Pinpoint the cell where the given text exists, returning its [x, y] midpoint coordinate. 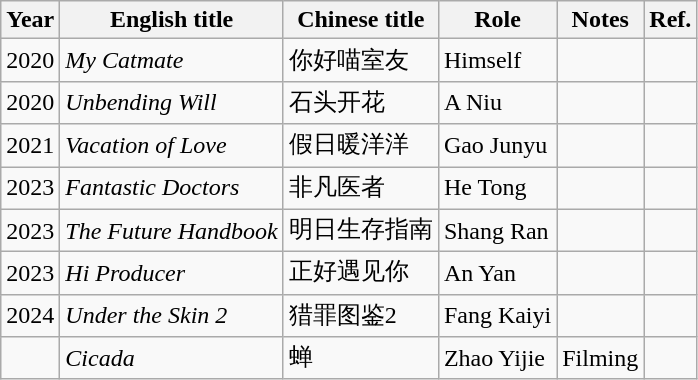
Cicada [172, 358]
Shang Ran [497, 230]
2024 [30, 316]
Ref. [670, 20]
Zhao Yijie [497, 358]
蝉 [360, 358]
非凡医者 [360, 188]
Filming [600, 358]
A Niu [497, 102]
Fantastic Doctors [172, 188]
An Yan [497, 274]
猎罪图鉴2 [360, 316]
Role [497, 20]
He Tong [497, 188]
Fang Kaiyi [497, 316]
Vacation of Love [172, 146]
假日暖洋洋 [360, 146]
Unbending Will [172, 102]
My Catmate [172, 60]
石头开花 [360, 102]
Year [30, 20]
Chinese title [360, 20]
2021 [30, 146]
Notes [600, 20]
Under the Skin 2 [172, 316]
The Future Handbook [172, 230]
English title [172, 20]
正好遇见你 [360, 274]
你好喵室友 [360, 60]
明日生存指南 [360, 230]
Gao Junyu [497, 146]
Himself [497, 60]
Hi Producer [172, 274]
